Provide the (X, Y) coordinate of the cell's center where the given text is located.  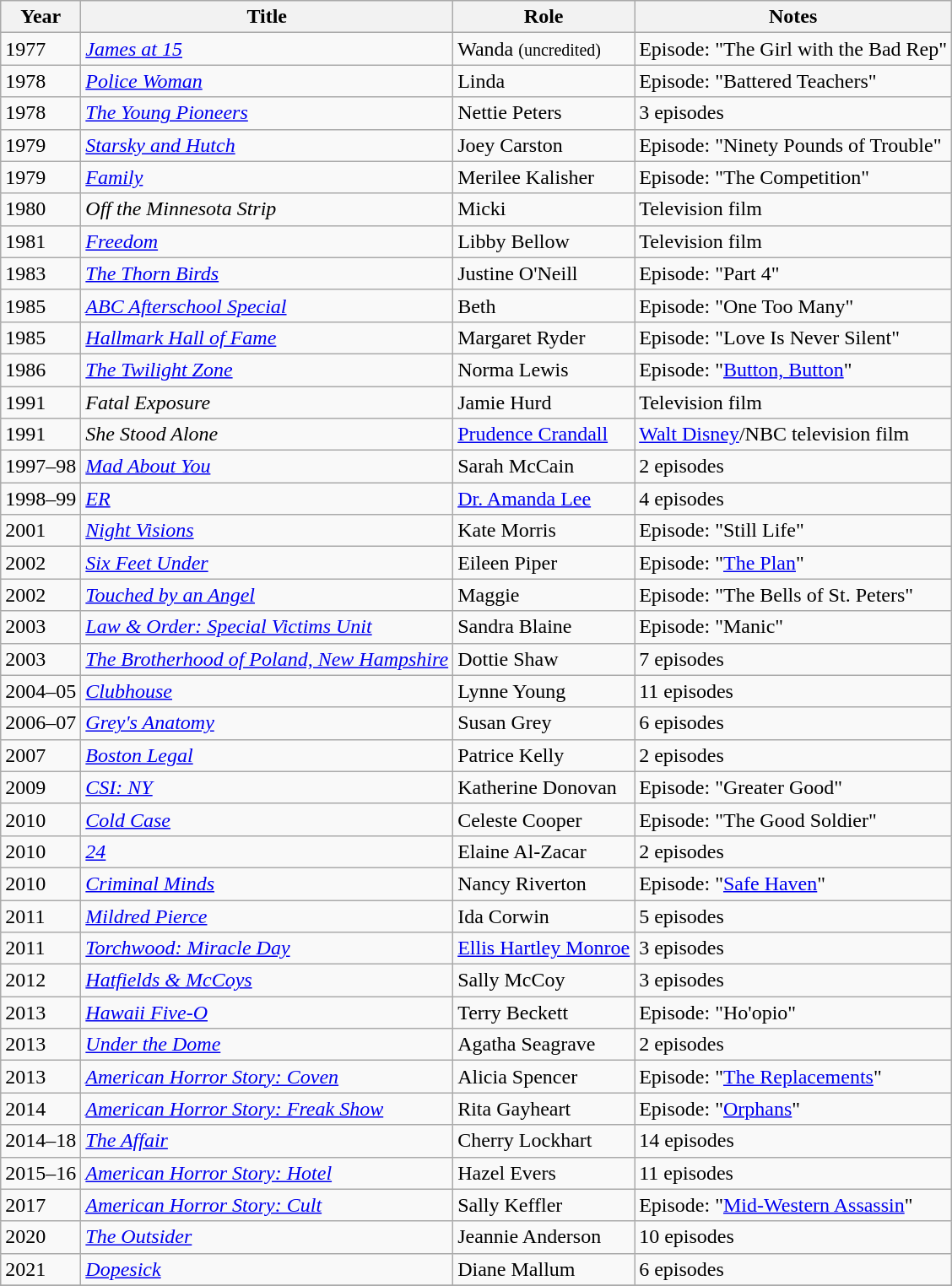
Diane Mallum (544, 1269)
Hatfields & McCoys (267, 981)
1986 (41, 370)
Katherine Donovan (544, 787)
Night Visions (267, 531)
Joey Carston (544, 145)
CSI: NY (267, 787)
2020 (41, 1237)
Fatal Exposure (267, 403)
Episode: "The Bells of St. Peters" (793, 595)
James at 15 (267, 49)
Title (267, 17)
Susan Grey (544, 723)
Merilee Kalisher (544, 177)
1998–99 (41, 499)
Walt Disney/NBC television film (793, 435)
Linda (544, 81)
Episode: "The Competition" (793, 177)
Year (41, 17)
The Twilight Zone (267, 370)
Six Feet Under (267, 563)
Freedom (267, 241)
5 episodes (793, 916)
The Brotherhood of Poland, New Hampshire (267, 659)
24 (267, 851)
Eileen Piper (544, 563)
American Horror Story: Freak Show (267, 1109)
The Young Pioneers (267, 113)
Notes (793, 17)
2006–07 (41, 723)
Jeannie Anderson (544, 1237)
Terry Beckett (544, 1013)
Grey's Anatomy (267, 723)
Cold Case (267, 819)
Episode: "Manic" (793, 627)
ABC Afterschool Special (267, 305)
Episode: "Button, Button" (793, 370)
1980 (41, 209)
Patrice Kelly (544, 755)
Episode: "One Too Many" (793, 305)
Episode: "Part 4" (793, 273)
Episode: "Safe Haven" (793, 883)
Clubhouse (267, 691)
Police Woman (267, 81)
Torchwood: Miracle Day (267, 948)
7 episodes (793, 659)
Prudence Crandall (544, 435)
Margaret Ryder (544, 338)
4 episodes (793, 499)
2012 (41, 981)
She Stood Alone (267, 435)
Nancy Riverton (544, 883)
2014–18 (41, 1141)
Dopesick (267, 1269)
2015–16 (41, 1173)
Ida Corwin (544, 916)
2021 (41, 1269)
Law & Order: Special Victims Unit (267, 627)
1983 (41, 273)
American Horror Story: Hotel (267, 1173)
Role (544, 17)
Cherry Lockhart (544, 1141)
Dottie Shaw (544, 659)
The Thorn Birds (267, 273)
Kate Morris (544, 531)
Episode: "Battered Teachers" (793, 81)
Celeste Cooper (544, 819)
Agatha Seagrave (544, 1045)
2001 (41, 531)
Episode: "Ho'opio" (793, 1013)
Justine O'Neill (544, 273)
Episode: "Mid-Western Assassin" (793, 1205)
Mildred Pierce (267, 916)
Family (267, 177)
Episode: "Love Is Never Silent" (793, 338)
1997–98 (41, 467)
2017 (41, 1205)
Nettie Peters (544, 113)
Alicia Spencer (544, 1077)
10 episodes (793, 1237)
American Horror Story: Coven (267, 1077)
Mad About You (267, 467)
Criminal Minds (267, 883)
1977 (41, 49)
Micki (544, 209)
14 episodes (793, 1141)
Maggie (544, 595)
Episode: "The Replacements" (793, 1077)
Hallmark Hall of Fame (267, 338)
Touched by an Angel (267, 595)
American Horror Story: Cult (267, 1205)
Wanda (uncredited) (544, 49)
Rita Gayheart (544, 1109)
Off the Minnesota Strip (267, 209)
2004–05 (41, 691)
Sarah McCain (544, 467)
2007 (41, 755)
ER (267, 499)
Episode: "The Plan" (793, 563)
Episode: "Still Life" (793, 531)
2014 (41, 1109)
Episode: "The Good Soldier" (793, 819)
Sally McCoy (544, 981)
Episode: "The Girl with the Bad Rep" (793, 49)
Under the Dome (267, 1045)
Episode: "Greater Good" (793, 787)
Episode: "Ninety Pounds of Trouble" (793, 145)
Lynne Young (544, 691)
1981 (41, 241)
Boston Legal (267, 755)
Ellis Hartley Monroe (544, 948)
Jamie Hurd (544, 403)
Beth (544, 305)
Hazel Evers (544, 1173)
Sally Keffler (544, 1205)
Hawaii Five-O (267, 1013)
Norma Lewis (544, 370)
Starsky and Hutch (267, 145)
Elaine Al-Zacar (544, 851)
Dr. Amanda Lee (544, 499)
Episode: "Orphans" (793, 1109)
Libby Bellow (544, 241)
The Affair (267, 1141)
The Outsider (267, 1237)
Sandra Blaine (544, 627)
2009 (41, 787)
